Find where the given text appears and provide that cell's center as [X, Y] coordinate. 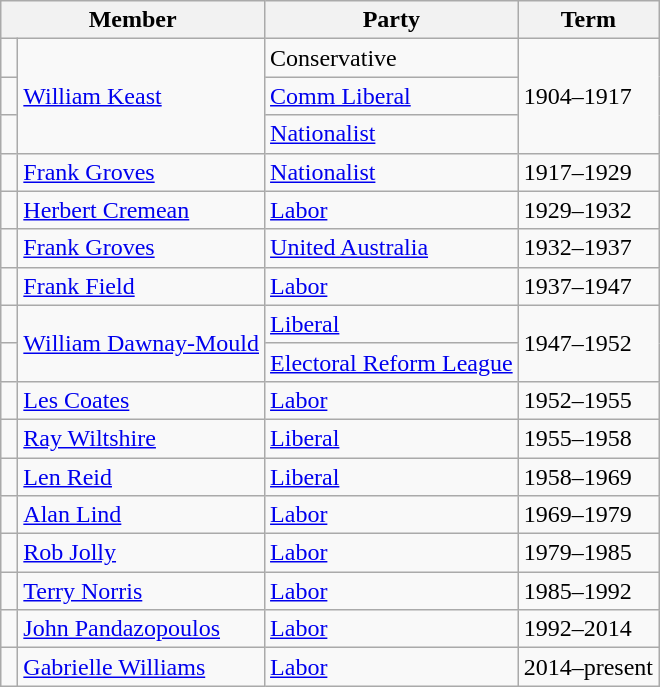
Comm Liberal [392, 96]
1979–1985 [588, 553]
William Dawnay-Mould [142, 343]
William Keast [142, 96]
1985–1992 [588, 591]
Rob Jolly [142, 553]
2014–present [588, 667]
1969–1979 [588, 515]
Member [133, 20]
Ray Wiltshire [142, 438]
1992–2014 [588, 629]
United Australia [392, 248]
Term [588, 20]
Alan Lind [142, 515]
Les Coates [142, 400]
1952–1955 [588, 400]
1947–1952 [588, 343]
Electoral Reform League [392, 362]
1937–1947 [588, 286]
1929–1932 [588, 210]
1955–1958 [588, 438]
1958–1969 [588, 477]
John Pandazopoulos [142, 629]
Herbert Cremean [142, 210]
Terry Norris [142, 591]
Conservative [392, 58]
Party [392, 20]
Frank Field [142, 286]
1904–1917 [588, 96]
1932–1937 [588, 248]
1917–1929 [588, 172]
Gabrielle Williams [142, 667]
Len Reid [142, 477]
